Pinpoint the cell where the given text exists, returning its (X, Y) midpoint coordinate. 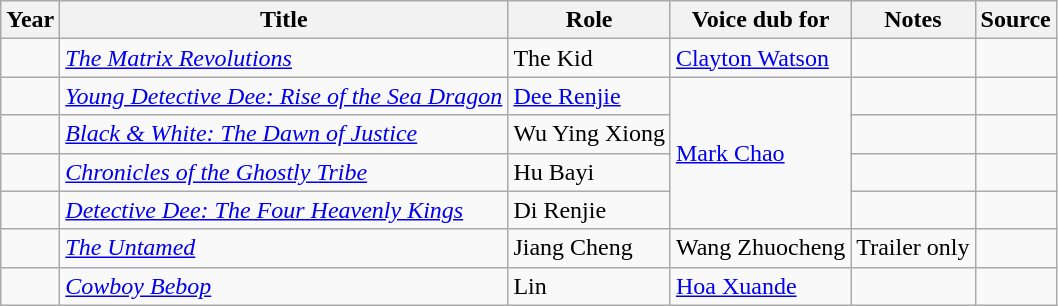
Mark Chao (760, 153)
Dee Renjie (590, 96)
Cowboy Bebop (284, 286)
Wang Zhuocheng (760, 248)
Year (30, 20)
Black & White: The Dawn of Justice (284, 134)
Trailer only (913, 248)
The Kid (590, 58)
The Matrix Revolutions (284, 58)
Di Renjie (590, 210)
Role (590, 20)
Title (284, 20)
Hu Bayi (590, 172)
Jiang Cheng (590, 248)
Source (1016, 20)
Chronicles of the Ghostly Tribe (284, 172)
Hoa Xuande (760, 286)
Detective Dee: The Four Heavenly Kings (284, 210)
Clayton Watson (760, 58)
Notes (913, 20)
Young Detective Dee: Rise of the Sea Dragon (284, 96)
Lin (590, 286)
Wu Ying Xiong (590, 134)
Voice dub for (760, 20)
The Untamed (284, 248)
